Identify which cell holds the provided text, then report its (x, y) central coordinate. 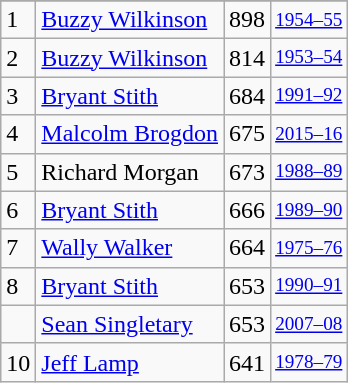
10 (18, 362)
2 (18, 58)
Malcolm Brogdon (130, 134)
5 (18, 172)
641 (248, 362)
1975–76 (309, 248)
898 (248, 20)
7 (18, 248)
1991–92 (309, 96)
2015–16 (309, 134)
Richard Morgan (130, 172)
814 (248, 58)
684 (248, 96)
Wally Walker (130, 248)
1953–54 (309, 58)
1 (18, 20)
1990–91 (309, 286)
Sean Singletary (130, 324)
673 (248, 172)
Jeff Lamp (130, 362)
664 (248, 248)
1978–79 (309, 362)
6 (18, 210)
675 (248, 134)
1988–89 (309, 172)
3 (18, 96)
8 (18, 286)
1954–55 (309, 20)
4 (18, 134)
1989–90 (309, 210)
666 (248, 210)
2007–08 (309, 324)
